Provide the (x, y) coordinate of the cell's center where the given text is located.  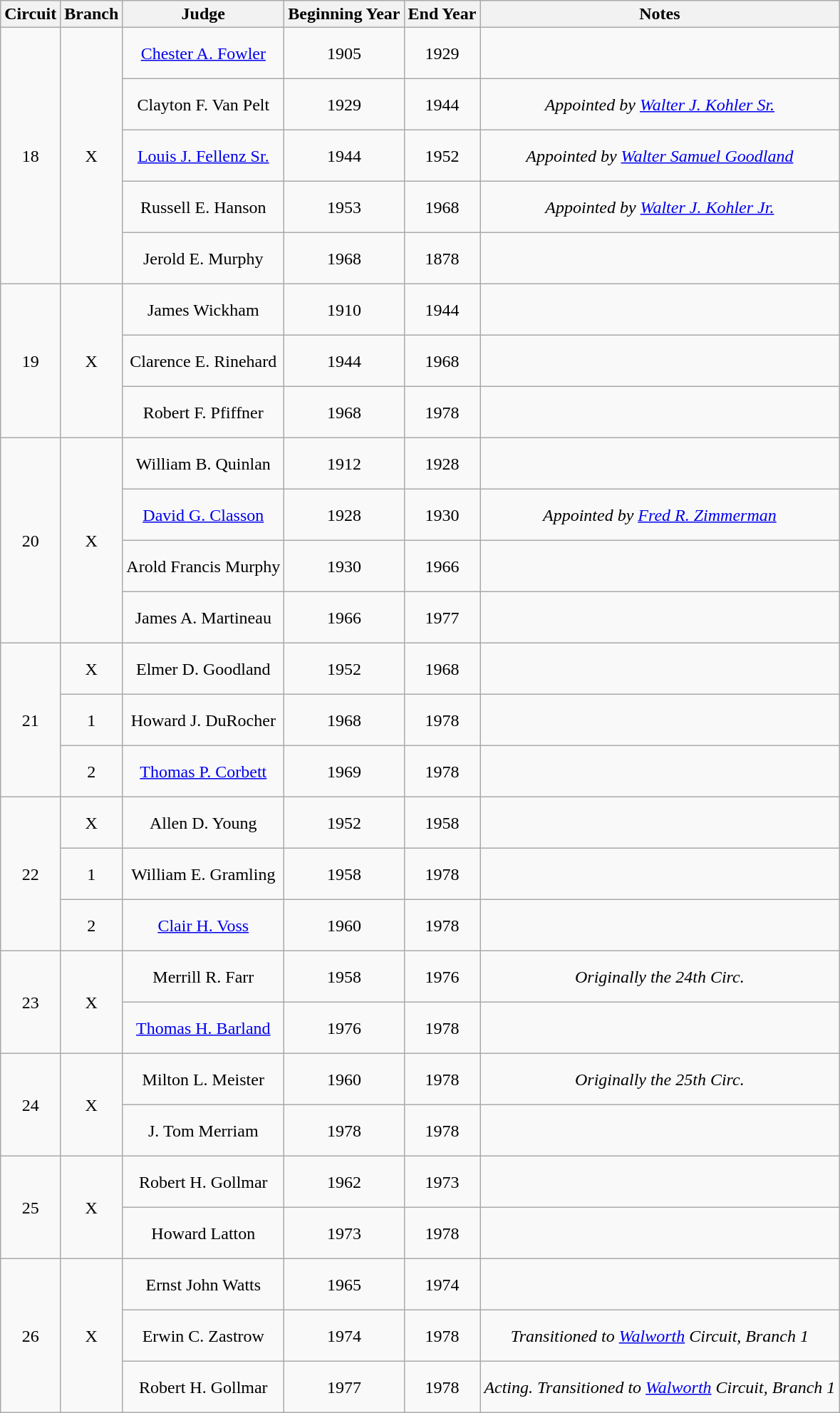
Acting. Transitioned to Walworth Circuit, Branch 1 (660, 1387)
Notes (660, 14)
Arold Francis Murphy (204, 566)
Howard Latton (204, 1233)
Merrill R. Farr (204, 977)
William E. Gramling (204, 874)
Jerold E. Murphy (204, 259)
Originally the 24th Circ. (660, 977)
Erwin C. Zastrow (204, 1336)
Transitioned to Walworth Circuit, Branch 1 (660, 1336)
Originally the 25th Circ. (660, 1080)
22 (31, 874)
Ernst John Watts (204, 1285)
End Year (442, 14)
Judge (204, 14)
James A. Martineau (204, 618)
25 (31, 1208)
Robert F. Pfiffner (204, 413)
Elmer D. Goodland (204, 669)
Beginning Year (344, 14)
1953 (344, 207)
21 (31, 720)
26 (31, 1336)
William B. Quinlan (204, 464)
David G. Classon (204, 515)
18 (31, 156)
Russell E. Hanson (204, 207)
Louis J. Fellenz Sr. (204, 156)
1910 (344, 310)
Clarence E. Rinehard (204, 361)
Allen D. Young (204, 823)
Appointed by Walter J. Kohler Jr. (660, 207)
1912 (344, 464)
20 (31, 541)
J. Tom Merriam (204, 1131)
1878 (442, 259)
Milton L. Meister (204, 1080)
1962 (344, 1182)
Branch (91, 14)
Appointed by Walter J. Kohler Sr. (660, 105)
1905 (344, 53)
Appointed by Fred R. Zimmerman (660, 515)
1969 (344, 772)
Chester A. Fowler (204, 53)
Circuit (31, 14)
24 (31, 1105)
Appointed by Walter Samuel Goodland (660, 156)
Howard J. DuRocher (204, 720)
Clayton F. Van Pelt (204, 105)
1965 (344, 1285)
19 (31, 361)
23 (31, 1003)
James Wickham (204, 310)
Thomas H. Barland (204, 1028)
Clair H. Voss (204, 926)
Thomas P. Corbett (204, 772)
